Output the [X, Y] coordinate of the center of the cell containing the given text.  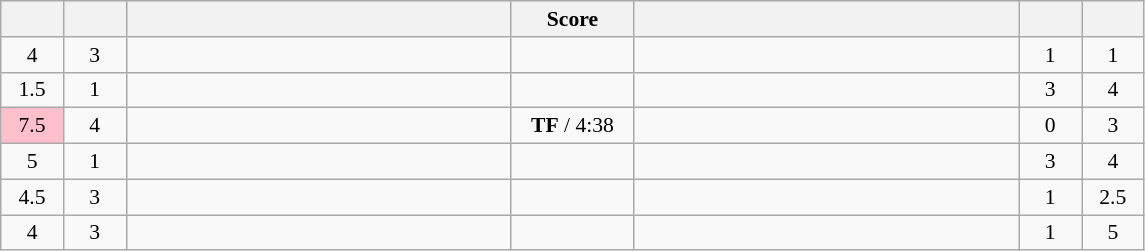
4.5 [32, 197]
Score [572, 19]
TF / 4:38 [572, 126]
1.5 [32, 90]
2.5 [1114, 197]
0 [1050, 126]
7.5 [32, 126]
